Return [x, y] of the center of cell containing provided text 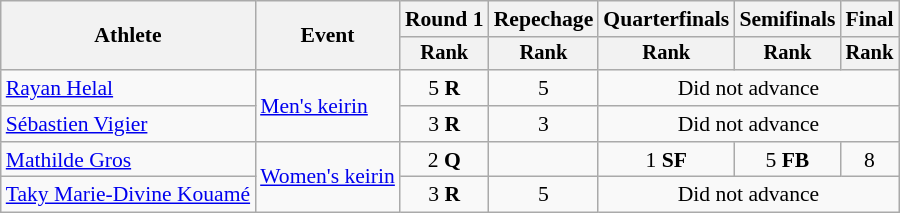
8 [869, 160]
Quarterfinals [666, 19]
Athlete [128, 36]
2 Q [444, 160]
Event [328, 36]
3 [544, 124]
Women's keirin [328, 178]
Round 1 [444, 19]
Semifinals [787, 19]
Men's keirin [328, 106]
1 SF [666, 160]
Sébastien Vigier [128, 124]
Mathilde Gros [128, 160]
5 R [444, 88]
5 FB [787, 160]
Final [869, 19]
Taky Marie-Divine Kouamé [128, 195]
Rayan Helal [128, 88]
Repechage [544, 19]
